For the text-containing cell, return its midpoint in (x, y) coordinate format. 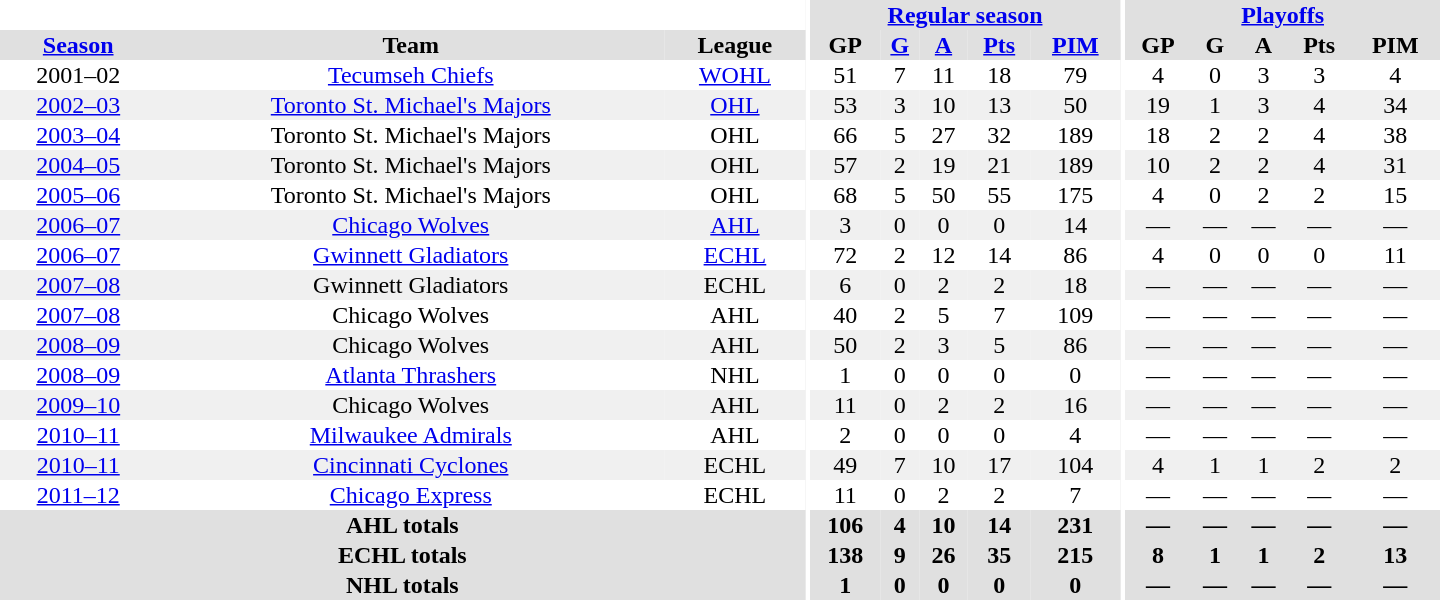
34 (1396, 105)
79 (1076, 75)
WOHL (735, 75)
ECHL totals (402, 555)
106 (845, 525)
Cincinnati Cyclones (410, 465)
31 (1396, 165)
2002–03 (78, 105)
21 (1000, 165)
2009–10 (78, 405)
231 (1076, 525)
6 (845, 285)
Tecumseh Chiefs (410, 75)
NHL (735, 375)
8 (1158, 555)
138 (845, 555)
68 (845, 195)
NHL totals (402, 585)
17 (1000, 465)
175 (1076, 195)
2005–06 (78, 195)
Chicago Express (410, 495)
38 (1396, 135)
Team (410, 45)
2003–04 (78, 135)
Atlanta Thrashers (410, 375)
AHL totals (402, 525)
57 (845, 165)
104 (1076, 465)
53 (845, 105)
Season (78, 45)
Playoffs (1282, 15)
Regular season (965, 15)
27 (944, 135)
72 (845, 255)
32 (1000, 135)
109 (1076, 315)
49 (845, 465)
35 (1000, 555)
League (735, 45)
51 (845, 75)
12 (944, 255)
16 (1076, 405)
26 (944, 555)
2004–05 (78, 165)
Milwaukee Admirals (410, 435)
2001–02 (78, 75)
9 (900, 555)
66 (845, 135)
15 (1396, 195)
2011–12 (78, 495)
215 (1076, 555)
55 (1000, 195)
40 (845, 315)
